Identify which cell holds the provided text, then report its [X, Y] central coordinate. 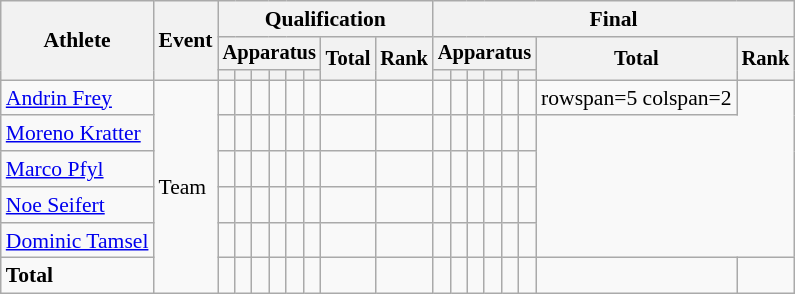
Athlete [78, 40]
Dominic Tamsel [78, 241]
Final [614, 19]
Event [185, 40]
Team [185, 187]
Qualification [326, 19]
Moreno Kratter [78, 134]
Marco Pfyl [78, 169]
Andrin Frey [78, 98]
rowspan=5 colspan=2 [636, 98]
Noe Seifert [78, 205]
